Pinpoint the cell where the given text exists, returning its (X, Y) midpoint coordinate. 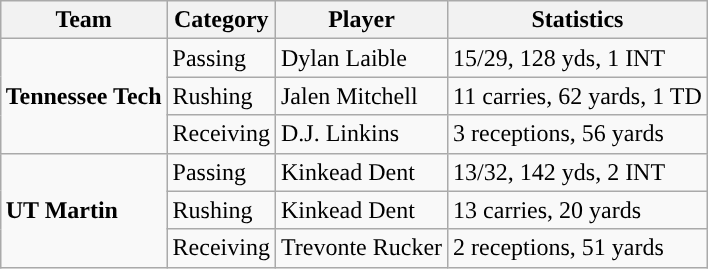
UT Martin (84, 210)
Statistics (578, 20)
15/29, 128 yds, 1 INT (578, 58)
2 receptions, 51 yards (578, 248)
Player (361, 20)
Category (221, 20)
Dylan Laible (361, 58)
11 carries, 62 yards, 1 TD (578, 96)
Jalen Mitchell (361, 96)
13 carries, 20 yards (578, 210)
Tennessee Tech (84, 96)
3 receptions, 56 yards (578, 134)
Trevonte Rucker (361, 248)
D.J. Linkins (361, 134)
13/32, 142 yds, 2 INT (578, 172)
Team (84, 20)
